For the text-containing cell, return its midpoint in (X, Y) coordinate format. 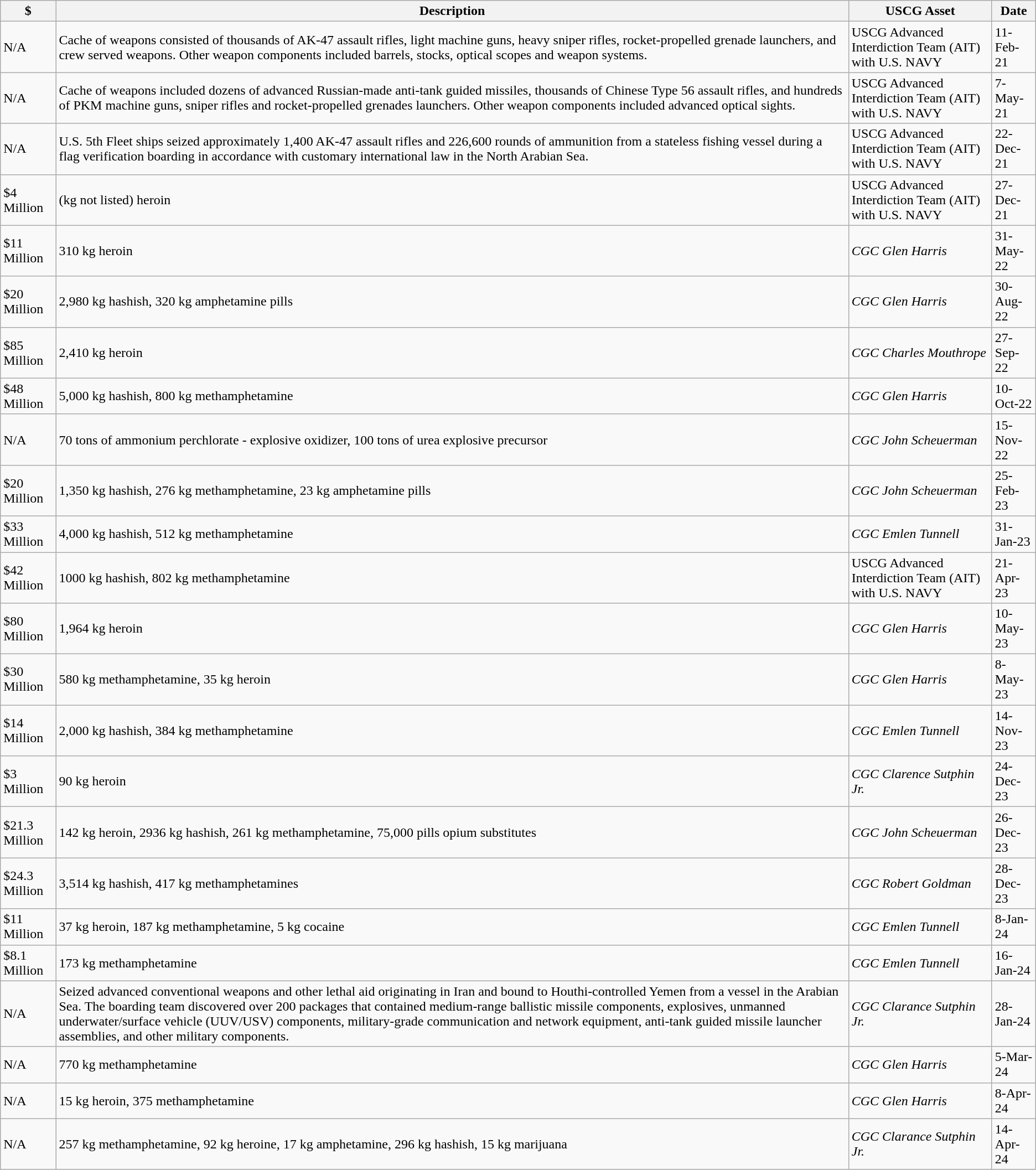
Description (452, 11)
28-Jan-24 (1014, 1014)
90 kg heroin (452, 781)
$14 Million (28, 731)
$ (28, 11)
4,000 kg hashish, 512 kg methamphetamine (452, 534)
31-Jan-23 (1014, 534)
CGC Charles Mouthrope (920, 353)
22-Dec-21 (1014, 149)
27-Sep-22 (1014, 353)
2,410 kg heroin (452, 353)
70 tons of ammonium perchlorate - explosive oxidizer, 100 tons of urea explosive precursor (452, 439)
$3 Million (28, 781)
(kg not listed) heroin (452, 200)
USCG Asset (920, 11)
21-Apr-23 (1014, 578)
142 kg heroin, 2936 kg hashish, 261 kg methamphetamine, 75,000 pills opium substitutes (452, 832)
10-Oct-22 (1014, 396)
7-May-21 (1014, 98)
$85 Million (28, 353)
11-Feb-21 (1014, 47)
8-Apr-24 (1014, 1100)
$8.1 Million (28, 963)
15-Nov-22 (1014, 439)
580 kg methamphetamine, 35 kg heroin (452, 680)
1,964 kg heroin (452, 629)
15 kg heroin, 375 methamphetamine (452, 1100)
26-Dec-23 (1014, 832)
$80 Million (28, 629)
CGC Clarence Sutphin Jr. (920, 781)
CGC Robert Goldman (920, 883)
10-May-23 (1014, 629)
$42 Million (28, 578)
Date (1014, 11)
37 kg heroin, 187 kg methamphetamine, 5 kg cocaine (452, 926)
257 kg methamphetamine, 92 kg heroine, 17 kg amphetamine, 296 kg hashish, 15 kg marijuana (452, 1144)
$33 Million (28, 534)
24-Dec-23 (1014, 781)
8-Jan-24 (1014, 926)
$48 Million (28, 396)
31-May-22 (1014, 251)
770 kg methamphetamine (452, 1065)
3,514 kg hashish, 417 kg methamphetamines (452, 883)
$4 Million (28, 200)
30-Aug-22 (1014, 302)
2,980 kg hashish, 320 kg amphetamine pills (452, 302)
1000 kg hashish, 802 kg methamphetamine (452, 578)
$30 Million (28, 680)
5,000 kg hashish, 800 kg methamphetamine (452, 396)
2,000 kg hashish, 384 kg methamphetamine (452, 731)
16-Jan-24 (1014, 963)
8-May-23 (1014, 680)
27-Dec-21 (1014, 200)
173 kg methamphetamine (452, 963)
14-Apr-24 (1014, 1144)
1,350 kg hashish, 276 kg methamphetamine, 23 kg amphetamine pills (452, 490)
25-Feb-23 (1014, 490)
310 kg heroin (452, 251)
$24.3 Million (28, 883)
5-Mar-24 (1014, 1065)
28-Dec-23 (1014, 883)
$21.3 Million (28, 832)
14-Nov-23 (1014, 731)
